Output the (x, y) coordinate of the center of the cell containing the given text.  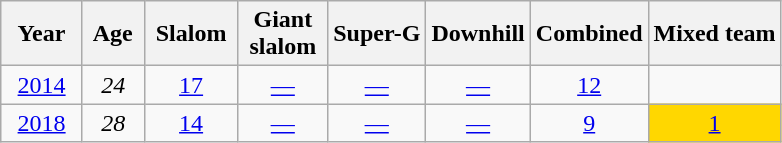
Slalom (191, 34)
9 (589, 123)
2014 (42, 85)
Giant slalom (283, 34)
Super-G (377, 34)
2018 (42, 123)
Mixed team (714, 34)
1 (714, 123)
28 (113, 123)
Combined (589, 34)
17 (191, 85)
12 (589, 85)
Downhill (478, 34)
Age (113, 34)
24 (113, 85)
14 (191, 123)
Year (42, 34)
